From the cell containing the given text, extract its center point as [x, y] coordinate. 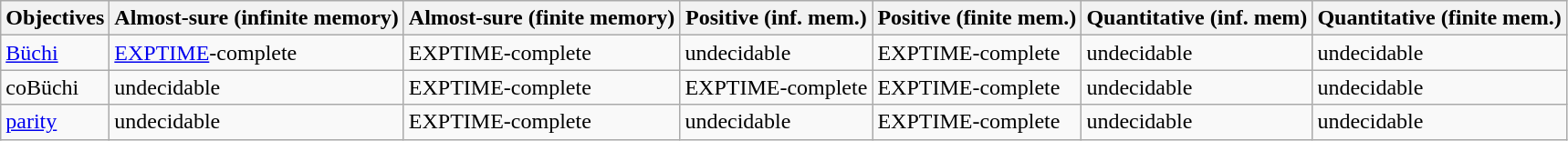
Quantitative (finite mem.) [1439, 18]
coBüchi [55, 87]
Büchi [55, 53]
Quantitative (inf. mem) [1197, 18]
Objectives [55, 18]
parity [55, 122]
Positive (finite mem.) [977, 18]
Almost-sure (infinite memory) [257, 18]
Almost-sure (finite memory) [542, 18]
Positive (inf. mem.) [776, 18]
